Detect which cell encompasses the target text, then output its [x, y] center coordinate. 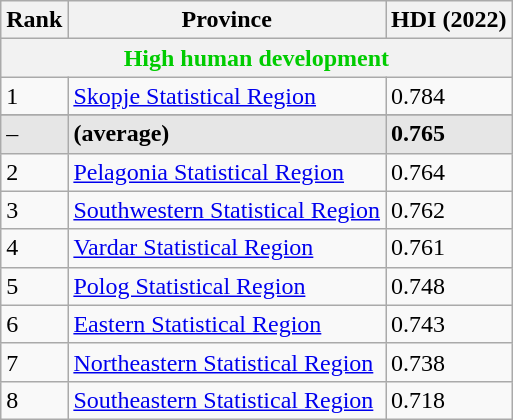
6 [34, 324]
0.761 [449, 248]
1 [34, 96]
Rank [34, 20]
0.762 [449, 210]
0.743 [449, 324]
High human development [256, 58]
0.748 [449, 286]
3 [34, 210]
Southwestern Statistical Region [227, 210]
5 [34, 286]
4 [34, 248]
– [34, 134]
Skopje Statistical Region [227, 96]
(average) [227, 134]
8 [34, 400]
0.765 [449, 134]
Eastern Statistical Region [227, 324]
Province [227, 20]
0.718 [449, 400]
HDI (2022) [449, 20]
Southeastern Statistical Region [227, 400]
7 [34, 362]
0.764 [449, 172]
0.738 [449, 362]
2 [34, 172]
Pelagonia Statistical Region [227, 172]
Polog Statistical Region [227, 286]
Northeastern Statistical Region [227, 362]
0.784 [449, 96]
Vardar Statistical Region [227, 248]
